Provide the [x, y] coordinate of the cell's center where the given text is located.  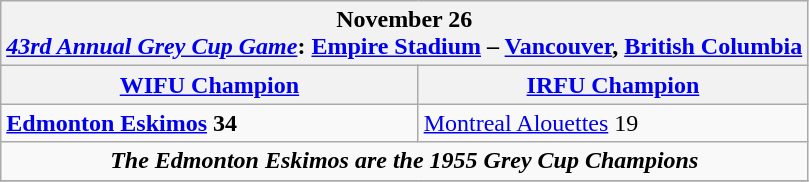
November 2643rd Annual Grey Cup Game: Empire Stadium – Vancouver, British Columbia [404, 34]
WIFU Champion [210, 85]
Montreal Alouettes 19 [613, 123]
The Edmonton Eskimos are the 1955 Grey Cup Champions [404, 161]
IRFU Champion [613, 85]
Edmonton Eskimos 34 [210, 123]
